Determine the [X, Y] coordinate at the center of the cell enclosing the given text.  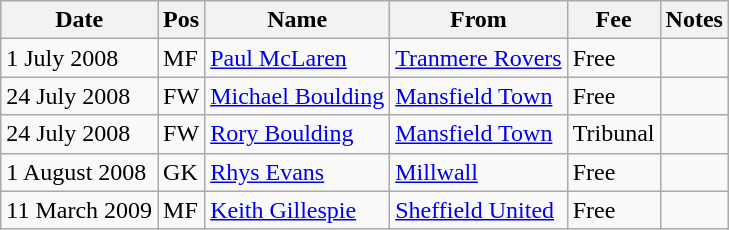
1 August 2008 [80, 172]
Rory Boulding [298, 134]
Date [80, 20]
Tranmere Rovers [478, 58]
Michael Boulding [298, 96]
Millwall [478, 172]
Notes [694, 20]
Pos [182, 20]
Sheffield United [478, 210]
From [478, 20]
Paul McLaren [298, 58]
GK [182, 172]
1 July 2008 [80, 58]
11 March 2009 [80, 210]
Keith Gillespie [298, 210]
Name [298, 20]
Tribunal [614, 134]
Fee [614, 20]
Rhys Evans [298, 172]
